Search for the cell housing the specified text and yield its [x, y] center coordinate. 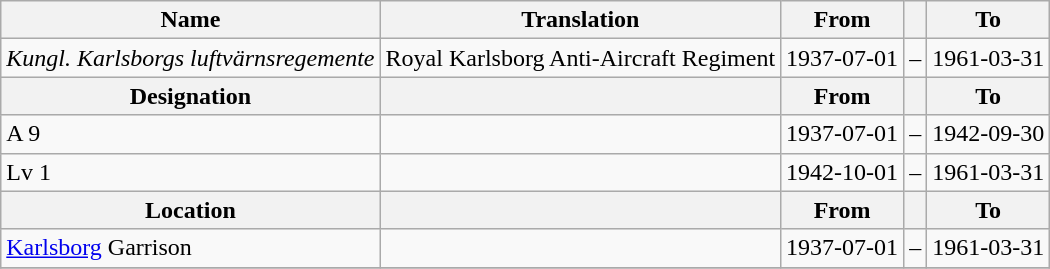
Location [190, 210]
Translation [580, 20]
Kungl. Karlsborgs luftvärnsregemente [190, 58]
Royal Karlsborg Anti-Aircraft Regiment [580, 58]
Designation [190, 96]
1942-10-01 [842, 172]
A 9 [190, 134]
1942-09-30 [988, 134]
Lv 1 [190, 172]
Karlsborg Garrison [190, 248]
Name [190, 20]
